Capture the cell that displays the provided text and extract its [x, y] central coordinate. 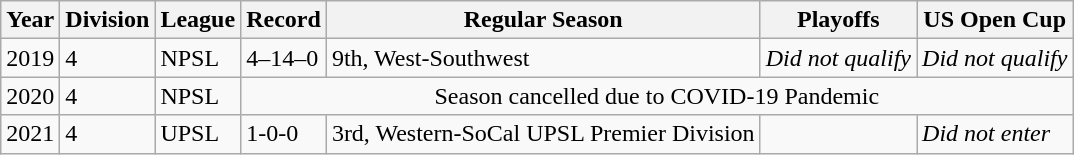
2019 [30, 58]
League [198, 20]
4–14–0 [284, 58]
Record [284, 20]
Season cancelled due to COVID-19 Pandemic [657, 96]
UPSL [198, 134]
2020 [30, 96]
Playoffs [838, 20]
3rd, Western-SoCal UPSL Premier Division [543, 134]
Year [30, 20]
1-0-0 [284, 134]
US Open Cup [995, 20]
Regular Season [543, 20]
Division [108, 20]
Did not enter [995, 134]
9th, West-Southwest [543, 58]
2021 [30, 134]
